Provide the [X, Y] coordinate of the cell's center where the given text is located.  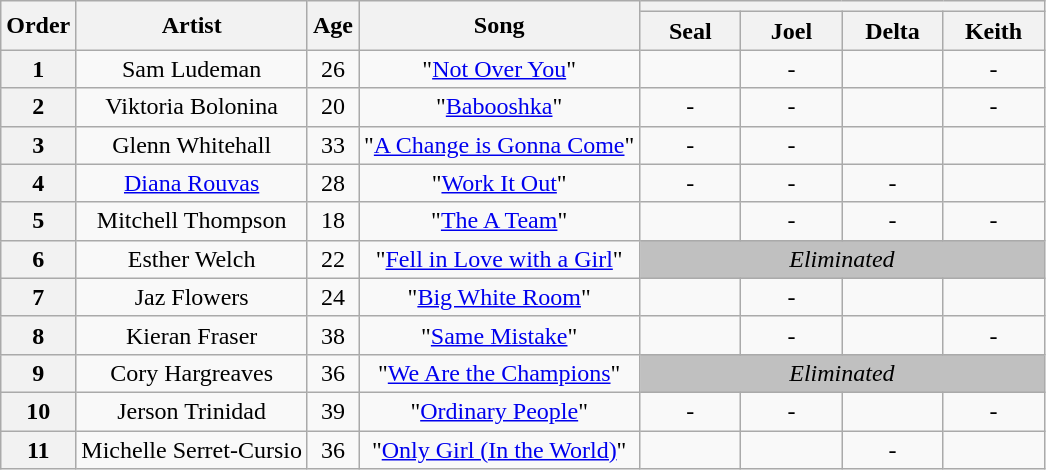
Delta [892, 31]
Mitchell Thompson [192, 221]
Age [332, 26]
"Ordinary People" [500, 411]
Joel [792, 31]
Diana Rouvas [192, 183]
Michelle Serret-Cursio [192, 449]
Sam Ludeman [192, 69]
Keith [994, 31]
Jaz Flowers [192, 297]
38 [332, 335]
"The A Team" [500, 221]
9 [38, 373]
20 [332, 107]
5 [38, 221]
26 [332, 69]
28 [332, 183]
Order [38, 26]
"A Change is Gonna Come" [500, 145]
6 [38, 259]
Viktoria Bolonina [192, 107]
1 [38, 69]
24 [332, 297]
4 [38, 183]
10 [38, 411]
2 [38, 107]
18 [332, 221]
"Only Girl (In the World)" [500, 449]
Artist [192, 26]
"We Are the Champions" [500, 373]
3 [38, 145]
Glenn Whitehall [192, 145]
Song [500, 26]
"Not Over You" [500, 69]
"Big White Room" [500, 297]
22 [332, 259]
Cory Hargreaves [192, 373]
"Babooshka" [500, 107]
Esther Welch [192, 259]
8 [38, 335]
Kieran Fraser [192, 335]
"Same Mistake" [500, 335]
11 [38, 449]
"Fell in Love with a Girl" [500, 259]
"Work It Out" [500, 183]
Jerson Trinidad [192, 411]
33 [332, 145]
39 [332, 411]
7 [38, 297]
Seal [690, 31]
